Identify which cell holds the provided text, then report its (X, Y) central coordinate. 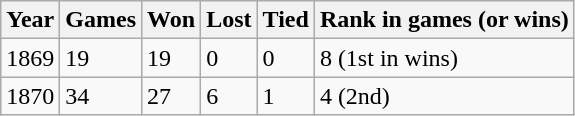
Won (172, 20)
8 (1st in wins) (444, 58)
27 (172, 96)
4 (2nd) (444, 96)
1 (286, 96)
Games (101, 20)
1870 (30, 96)
Tied (286, 20)
34 (101, 96)
6 (229, 96)
Year (30, 20)
Lost (229, 20)
Rank in games (or wins) (444, 20)
1869 (30, 58)
